Search for the cell housing the specified text and yield its (X, Y) center coordinate. 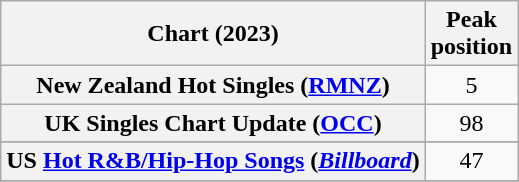
UK Singles Chart Update (OCC) (213, 123)
New Zealand Hot Singles (RMNZ) (213, 85)
Chart (2023) (213, 34)
98 (471, 123)
US Hot R&B/Hip-Hop Songs (Billboard) (213, 161)
5 (471, 85)
Peakposition (471, 34)
47 (471, 161)
